Extract the (x, y) coordinate from the center of the cell holding the provided text.  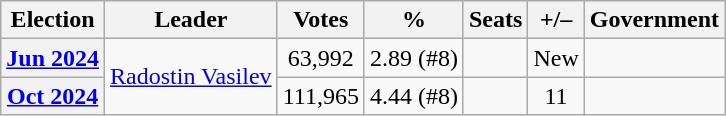
4.44 (#8) (414, 96)
Radostin Vasilev (192, 77)
Votes (320, 20)
111,965 (320, 96)
2.89 (#8) (414, 58)
Jun 2024 (53, 58)
63,992 (320, 58)
Government (654, 20)
Election (53, 20)
Seats (495, 20)
Oct 2024 (53, 96)
New (556, 58)
% (414, 20)
+/– (556, 20)
11 (556, 96)
Leader (192, 20)
